Search for the cell housing the specified text and yield its (X, Y) center coordinate. 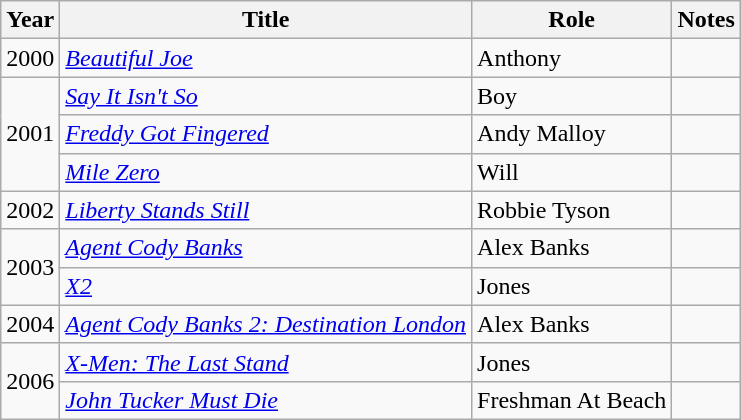
2001 (30, 134)
Freddy Got Fingered (266, 134)
Notes (706, 20)
Robbie Tyson (572, 210)
John Tucker Must Die (266, 400)
Role (572, 20)
2003 (30, 267)
Anthony (572, 58)
X2 (266, 286)
Say It Isn't So (266, 96)
Mile Zero (266, 172)
Title (266, 20)
Andy Malloy (572, 134)
2000 (30, 58)
2006 (30, 381)
Year (30, 20)
Agent Cody Banks 2: Destination London (266, 324)
Liberty Stands Still (266, 210)
Boy (572, 96)
Agent Cody Banks (266, 248)
2004 (30, 324)
Freshman At Beach (572, 400)
X-Men: The Last Stand (266, 362)
2002 (30, 210)
Will (572, 172)
Beautiful Joe (266, 58)
